Capture the cell that displays the provided text and extract its (X, Y) central coordinate. 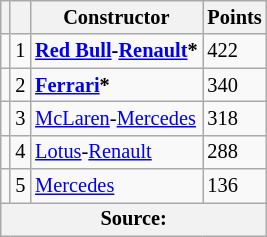
2 (20, 85)
136 (235, 186)
4 (20, 152)
Ferrari* (116, 85)
318 (235, 118)
Source: (134, 219)
Red Bull-Renault* (116, 51)
Constructor (116, 17)
Mercedes (116, 186)
288 (235, 152)
422 (235, 51)
Points (235, 17)
McLaren-Mercedes (116, 118)
340 (235, 85)
3 (20, 118)
5 (20, 186)
Lotus-Renault (116, 152)
1 (20, 51)
